Detect which cell encompasses the target text, then output its (X, Y) center coordinate. 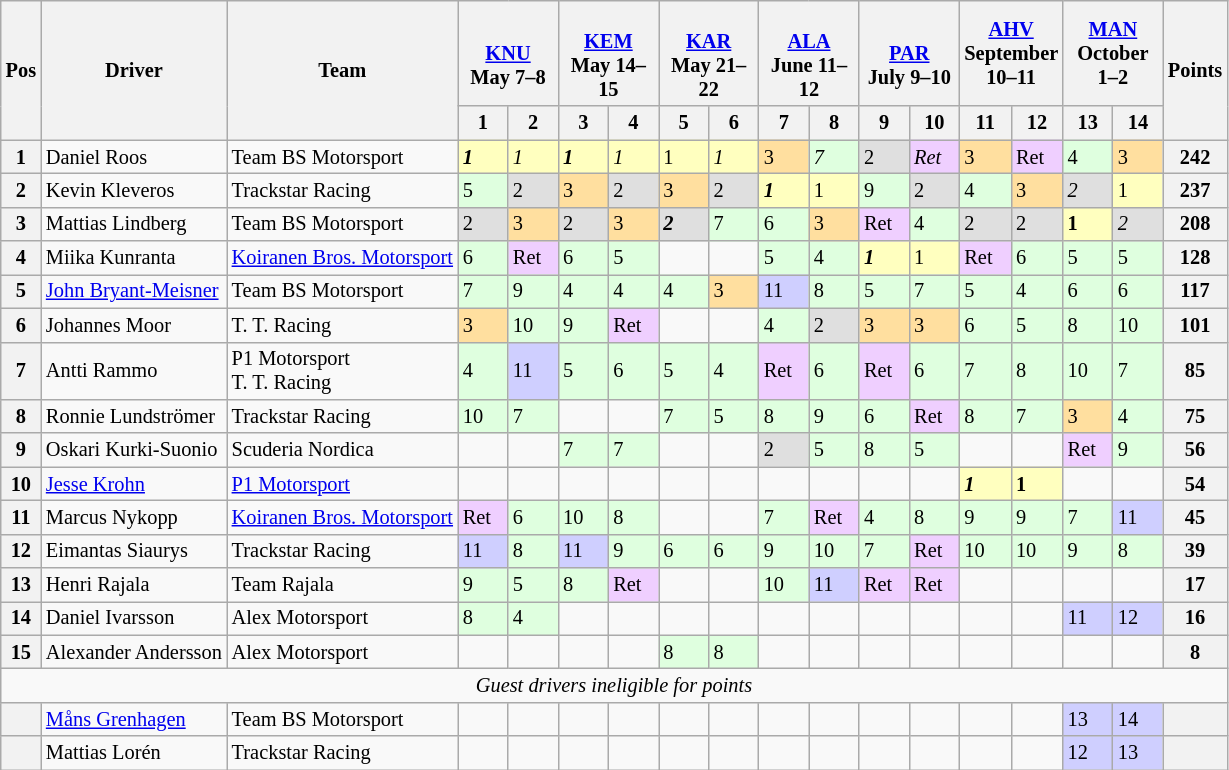
Ronnie Lundströmer (134, 416)
242 (1195, 157)
AHVSeptember 10–11 (1010, 53)
75 (1195, 416)
Guest drivers ineligible for points (614, 685)
Mattias Lindberg (134, 224)
PARJuly 9–10 (909, 53)
Jesse Krohn (134, 484)
Driver (134, 70)
101 (1195, 325)
P1 MotorsportT. T. Racing (342, 371)
Johannes Moor (134, 325)
KNUMay 7–8 (508, 53)
Mattias Lorén (134, 753)
Antti Rammo (134, 371)
237 (1195, 190)
85 (1195, 371)
Alexander Andersson (134, 652)
Team Rajala (342, 585)
KARMay 21–22 (708, 53)
208 (1195, 224)
15 (21, 652)
MANOctober 1–2 (1113, 53)
P1 Motorsport (342, 484)
Eimantas Siaurys (134, 551)
128 (1195, 258)
Måns Grenhagen (134, 719)
Scuderia Nordica (342, 450)
ALAJune 11–12 (809, 53)
Henri Rajala (134, 585)
Marcus Nykopp (134, 517)
17 (1195, 585)
Kevin Kleveros (134, 190)
Miika Kunranta (134, 258)
54 (1195, 484)
Daniel Ivarsson (134, 618)
John Bryant-Meisner (134, 291)
T. T. Racing (342, 325)
Points (1195, 70)
16 (1195, 618)
Pos (21, 70)
117 (1195, 291)
KEMMay 14–15 (608, 53)
56 (1195, 450)
Oskari Kurki-Suonio (134, 450)
Team (342, 70)
Daniel Roos (134, 157)
39 (1195, 551)
45 (1195, 517)
